Capture the cell that displays the provided text and extract its (X, Y) central coordinate. 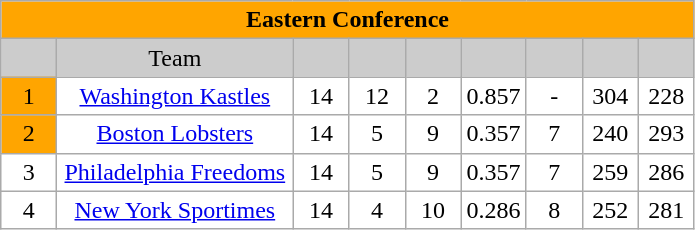
Washington Kastles (175, 96)
8 (554, 210)
286 (666, 172)
1 (29, 96)
0.286 (494, 210)
252 (610, 210)
Eastern Conference (348, 20)
0.857 (494, 96)
New York Sportimes (175, 210)
Philadelphia Freedoms (175, 172)
Team (175, 58)
228 (666, 96)
3 (29, 172)
240 (610, 134)
Boston Lobsters (175, 134)
- (554, 96)
304 (610, 96)
293 (666, 134)
12 (377, 96)
10 (433, 210)
281 (666, 210)
259 (610, 172)
